Determine the (x, y) coordinate at the center of the cell enclosing the given text.  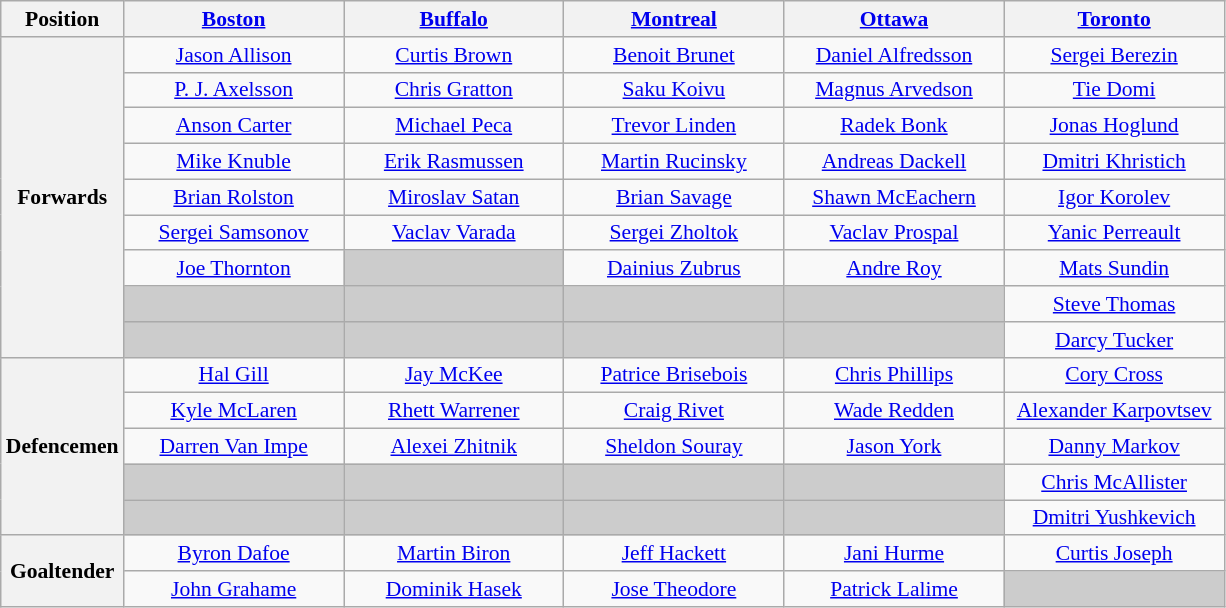
Miroslav Satan (454, 197)
Buffalo (454, 19)
Erik Rasmussen (454, 162)
Dominik Hasek (454, 589)
Ottawa (894, 19)
Mats Sundin (1114, 269)
Igor Korolev (1114, 197)
Boston (234, 19)
Trevor Linden (674, 126)
Kyle McLaren (234, 411)
Byron Dafoe (234, 554)
Andreas Dackell (894, 162)
Jason Allison (234, 55)
Saku Koivu (674, 90)
Curtis Brown (454, 55)
Position (62, 19)
Sergei Samsonov (234, 233)
Jason York (894, 447)
Jose Theodore (674, 589)
Danny Markov (1114, 447)
Sheldon Souray (674, 447)
Rhett Warrener (454, 411)
Jani Hurme (894, 554)
Yanic Perreault (1114, 233)
Magnus Arvedson (894, 90)
Andre Roy (894, 269)
Toronto (1114, 19)
Shawn McEachern (894, 197)
Benoit Brunet (674, 55)
Chris McAllister (1114, 482)
Brian Rolston (234, 197)
Dmitri Yushkevich (1114, 518)
Cory Cross (1114, 375)
Darcy Tucker (1114, 340)
Sergei Zholtok (674, 233)
Montreal (674, 19)
Dainius Zubrus (674, 269)
Tie Domi (1114, 90)
P. J. Axelsson (234, 90)
Daniel Alfredsson (894, 55)
Alexei Zhitnik (454, 447)
Vaclav Varada (454, 233)
Chris Phillips (894, 375)
Michael Peca (454, 126)
Alexander Karpovtsev (1114, 411)
Joe Thornton (234, 269)
Wade Redden (894, 411)
Forwards (62, 198)
Chris Gratton (454, 90)
Defencemen (62, 446)
Mike Knuble (234, 162)
Vaclav Prospal (894, 233)
Jay McKee (454, 375)
Dmitri Khristich (1114, 162)
Brian Savage (674, 197)
Jonas Hoglund (1114, 126)
Anson Carter (234, 126)
Jeff Hackett (674, 554)
Steve Thomas (1114, 304)
Craig Rivet (674, 411)
Martin Rucinsky (674, 162)
Hal Gill (234, 375)
Goaltender (62, 572)
John Grahame (234, 589)
Sergei Berezin (1114, 55)
Darren Van Impe (234, 447)
Radek Bonk (894, 126)
Patrice Brisebois (674, 375)
Curtis Joseph (1114, 554)
Patrick Lalime (894, 589)
Martin Biron (454, 554)
